Pinpoint the cell where the given text exists, returning its [X, Y] midpoint coordinate. 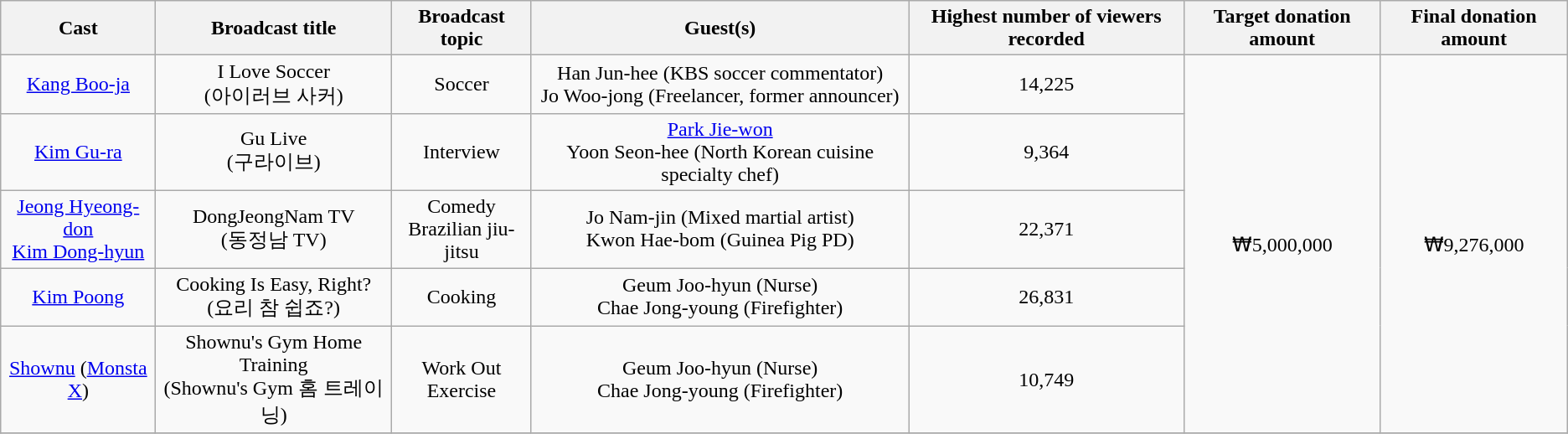
ComedyBrazilian jiu-jitsu [461, 229]
Soccer [461, 85]
Work OutExercise [461, 380]
Kim Poong [79, 297]
₩9,276,000 [1474, 245]
22,371 [1047, 229]
Target donation amount [1282, 28]
Shownu's Gym Home Training(Shownu's Gym 홈 트레이닝) [274, 380]
Gu Live(구라이브) [274, 152]
Jo Nam-jin (Mixed martial artist)Kwon Hae-bom (Guinea Pig PD) [720, 229]
DongJeongNam TV(동정남 TV) [274, 229]
Cooking [461, 297]
Cooking Is Easy, Right?(요리 참 쉽죠?) [274, 297]
Guest(s) [720, 28]
I Love Soccer(아이러브 사커) [274, 85]
Cast [79, 28]
Interview [461, 152]
10,749 [1047, 380]
Kim Gu-ra [79, 152]
14,225 [1047, 85]
₩5,000,000 [1282, 245]
9,364 [1047, 152]
Final donation amount [1474, 28]
26,831 [1047, 297]
Kang Boo-ja [79, 85]
Park Jie-wonYoon Seon-hee (North Korean cuisine specialty chef) [720, 152]
Broadcast topic [461, 28]
Broadcast title [274, 28]
Highest number of viewers recorded [1047, 28]
Shownu (Monsta X) [79, 380]
Jeong Hyeong-donKim Dong-hyun [79, 229]
Han Jun-hee (KBS soccer commentator)Jo Woo-jong (Freelancer, former announcer) [720, 85]
